Search for the cell housing the specified text and yield its (x, y) center coordinate. 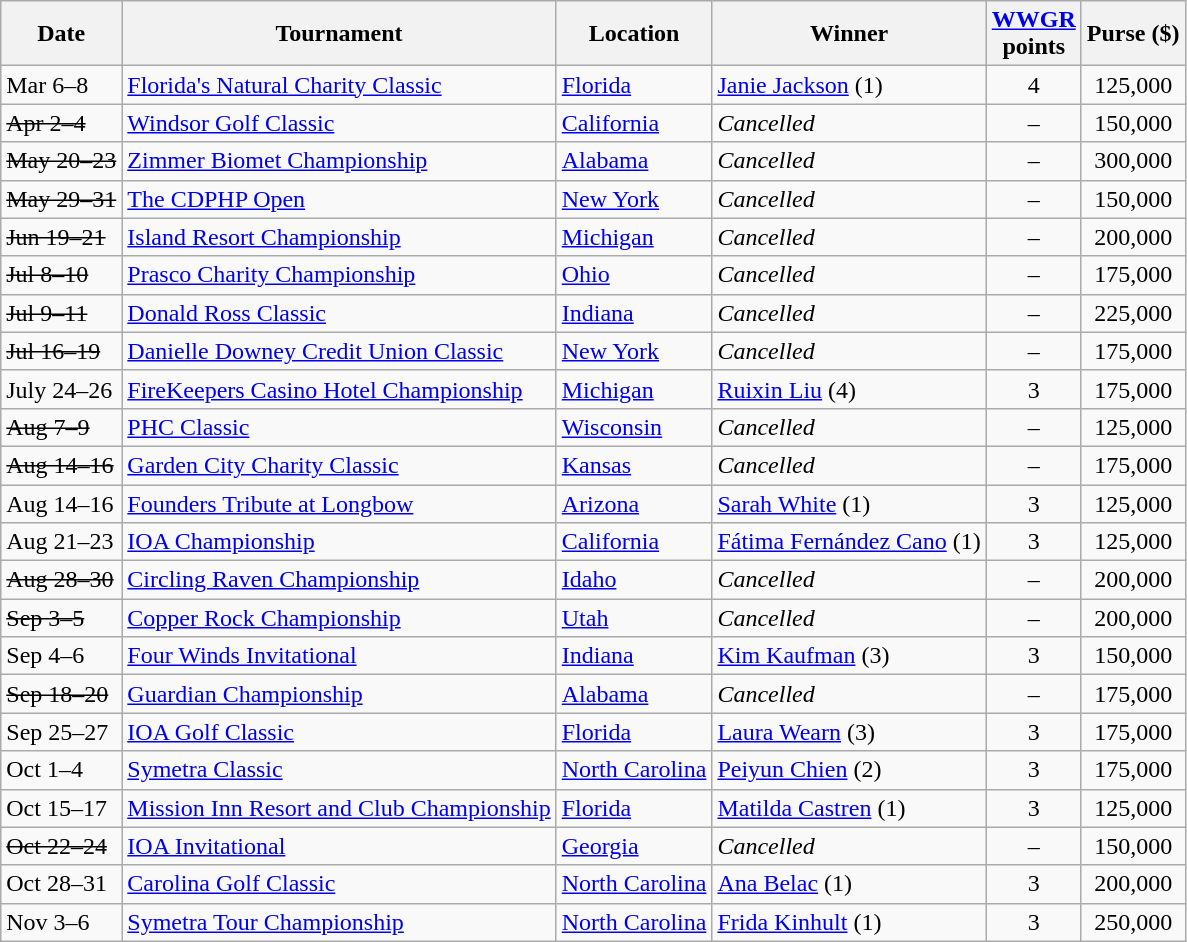
Sarah White (1) (849, 503)
300,000 (1133, 161)
May 20–23 (62, 161)
Ohio (634, 275)
Ana Belac (1) (849, 884)
Jun 19–21 (62, 237)
Jul 16–19 (62, 351)
Sep 25–27 (62, 732)
Peiyun Chien (2) (849, 770)
Date (62, 34)
IOA Golf Classic (339, 732)
Windsor Golf Classic (339, 123)
Symetra Classic (339, 770)
Prasco Charity Championship (339, 275)
Oct 15–17 (62, 808)
Kim Kaufman (3) (849, 656)
Frida Kinhult (1) (849, 922)
Purse ($) (1133, 34)
Mission Inn Resort and Club Championship (339, 808)
Sep 3–5 (62, 618)
Circling Raven Championship (339, 580)
Utah (634, 618)
Founders Tribute at Longbow (339, 503)
Florida's Natural Charity Classic (339, 85)
July 24–26 (62, 389)
Mar 6–8 (62, 85)
Aug 28–30 (62, 580)
Fátima Fernández Cano (1) (849, 542)
Garden City Charity Classic (339, 465)
IOA Invitational (339, 846)
The CDPHP Open (339, 199)
Georgia (634, 846)
4 (1034, 85)
Island Resort Championship (339, 237)
Nov 3–6 (62, 922)
Sep 4–6 (62, 656)
Danielle Downey Credit Union Classic (339, 351)
Oct 1–4 (62, 770)
Aug 21–23 (62, 542)
Guardian Championship (339, 694)
May 29–31 (62, 199)
Location (634, 34)
Tournament (339, 34)
Four Winds Invitational (339, 656)
Jul 9–11 (62, 313)
250,000 (1133, 922)
Oct 22–24 (62, 846)
Winner (849, 34)
Donald Ross Classic (339, 313)
Matilda Castren (1) (849, 808)
WWGRpoints (1034, 34)
Wisconsin (634, 427)
Ruixin Liu (4) (849, 389)
Oct 28–31 (62, 884)
225,000 (1133, 313)
Idaho (634, 580)
PHC Classic (339, 427)
Arizona (634, 503)
Sep 18–20 (62, 694)
Apr 2–4 (62, 123)
Zimmer Biomet Championship (339, 161)
Janie Jackson (1) (849, 85)
FireKeepers Casino Hotel Championship (339, 389)
Carolina Golf Classic (339, 884)
Aug 7–9 (62, 427)
Laura Wearn (3) (849, 732)
Symetra Tour Championship (339, 922)
Copper Rock Championship (339, 618)
IOA Championship (339, 542)
Kansas (634, 465)
Jul 8–10 (62, 275)
